Pinpoint the cell where the given text exists, returning its (x, y) midpoint coordinate. 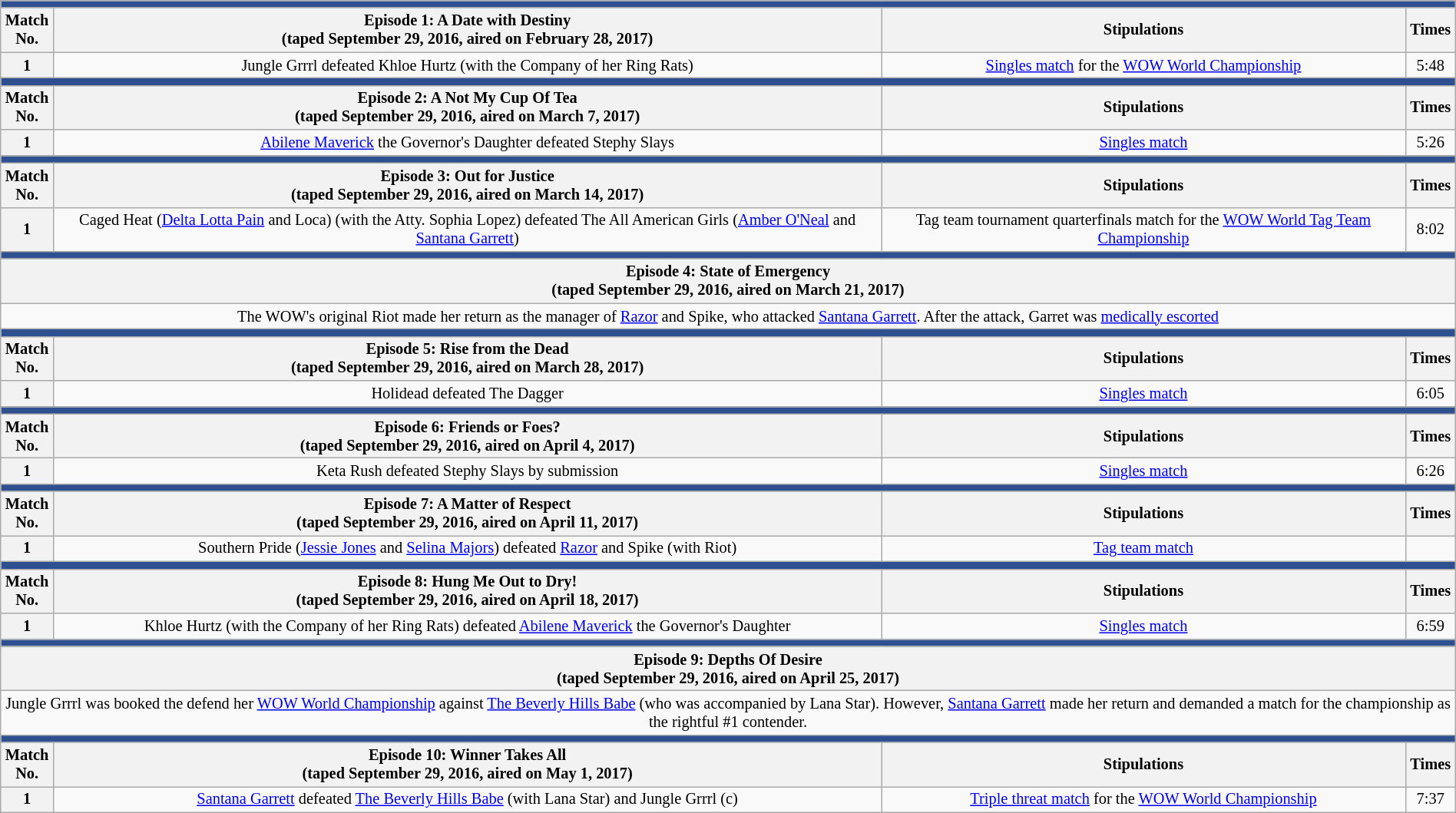
Episode 3: Out for Justice(taped September 29, 2016, aired on March 14, 2017) (468, 185)
Tag team match (1144, 548)
Episode 2: A Not My Cup Of Tea(taped September 29, 2016, aired on March 7, 2017) (468, 107)
5:26 (1430, 143)
Episode 8: Hung Me Out to Dry!(taped September 29, 2016, aired on April 18, 2017) (468, 591)
8:02 (1430, 230)
Keta Rush defeated Stephy Slays by submission (468, 471)
6:05 (1430, 394)
Triple threat match for the WOW World Championship (1144, 799)
Santana Garrett defeated The Beverly Hills Babe (with Lana Star) and Jungle Grrrl (c) (468, 799)
Episode 10: Winner Takes All(taped September 29, 2016, aired on May 1, 2017) (468, 765)
Holidead defeated The Dagger (468, 394)
Southern Pride (Jessie Jones and Selina Majors) defeated Razor and Spike (with Riot) (468, 548)
Caged Heat (Delta Lotta Pain and Loca) (with the Atty. Sophia Lopez) defeated The All American Girls (Amber O'Neal and Santana Garrett) (468, 230)
Episode 9: Depths Of Desire(taped September 29, 2016, aired on April 25, 2017) (728, 669)
Episode 6: Friends or Foes?(taped September 29, 2016, aired on April 4, 2017) (468, 436)
Singles match for the WOW World Championship (1144, 65)
6:59 (1430, 626)
Tag team tournament quarterfinals match for the WOW World Tag Team Championship (1144, 230)
7:37 (1430, 799)
Episode 5: Rise from the Dead(taped September 29, 2016, aired on March 28, 2017) (468, 359)
6:26 (1430, 471)
Abilene Maverick the Governor's Daughter defeated Stephy Slays (468, 143)
Episode 7: A Matter of Respect(taped September 29, 2016, aired on April 11, 2017) (468, 514)
Episode 1: A Date with Destiny(taped September 29, 2016, aired on February 28, 2017) (468, 30)
Episode 4: State of Emergency(taped September 29, 2016, aired on March 21, 2017) (728, 281)
5:48 (1430, 65)
Jungle Grrrl defeated Khloe Hurtz (with the Company of her Ring Rats) (468, 65)
Khloe Hurtz (with the Company of her Ring Rats) defeated Abilene Maverick the Governor's Daughter (468, 626)
